Scan for the cell matching the given text and deliver its [X, Y] coordinate at center. 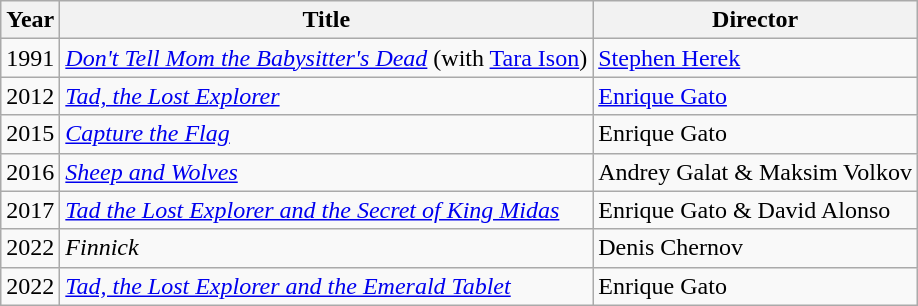
Capture the Flag [326, 134]
2016 [30, 172]
Tad, the Lost Explorer and the Emerald Tablet [326, 286]
Director [756, 20]
Enrique Gato & David Alonso [756, 210]
2012 [30, 96]
Finnick [326, 248]
Sheep and Wolves [326, 172]
Tad, the Lost Explorer [326, 96]
Tad the Lost Explorer and the Secret of King Midas [326, 210]
Year [30, 20]
Stephen Herek [756, 58]
Title [326, 20]
2015 [30, 134]
2017 [30, 210]
Don't Tell Mom the Babysitter's Dead (with Tara Ison) [326, 58]
Andrey Galat & Maksim Volkov [756, 172]
1991 [30, 58]
Denis Chernov [756, 248]
